Return (x, y) of the center of cell containing provided text 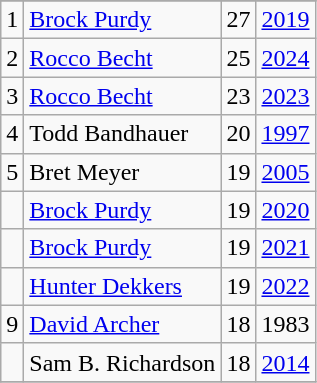
2023 (286, 96)
2021 (286, 248)
Hunter Dekkers (122, 286)
Bret Meyer (122, 172)
2024 (286, 58)
1 (12, 20)
2020 (286, 210)
20 (238, 134)
2 (12, 58)
9 (12, 324)
4 (12, 134)
27 (238, 20)
2005 (286, 172)
Todd Bandhauer (122, 134)
23 (238, 96)
3 (12, 96)
2019 (286, 20)
1997 (286, 134)
1983 (286, 324)
25 (238, 58)
David Archer (122, 324)
2022 (286, 286)
2014 (286, 362)
Sam B. Richardson (122, 362)
5 (12, 172)
